Return the (x, y) coordinate for the center point of the cell that contains the specified text.  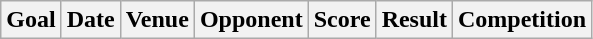
Competition (522, 20)
Venue (157, 20)
Score (342, 20)
Goal (31, 20)
Opponent (251, 20)
Date (90, 20)
Result (414, 20)
